Identify which cell holds the provided text, then report its (x, y) central coordinate. 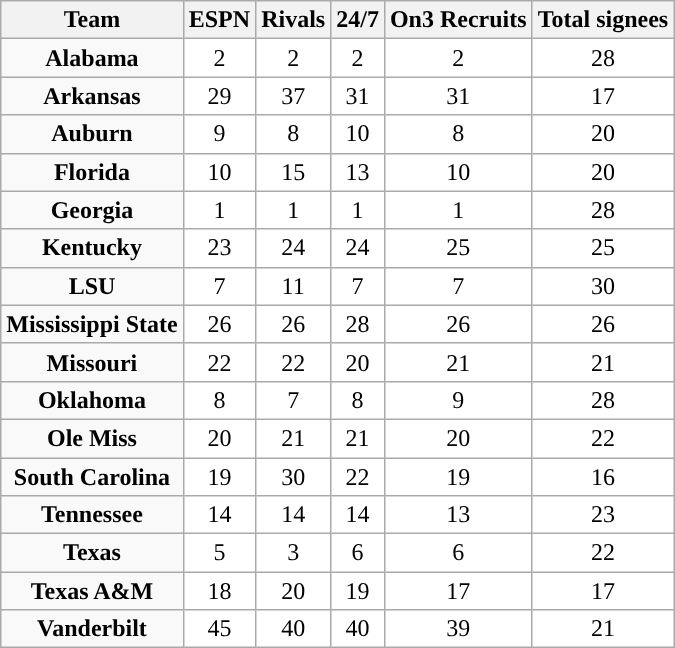
Texas A&M (92, 591)
LSU (92, 286)
Rivals (294, 20)
Mississippi State (92, 324)
Total signees (603, 20)
Auburn (92, 134)
16 (603, 477)
24/7 (358, 20)
5 (219, 553)
Georgia (92, 210)
On3 Recruits (458, 20)
Ole Miss (92, 438)
45 (219, 629)
Florida (92, 172)
Tennessee (92, 515)
Oklahoma (92, 400)
Kentucky (92, 248)
Arkansas (92, 96)
3 (294, 553)
Texas (92, 553)
37 (294, 96)
Vanderbilt (92, 629)
Alabama (92, 58)
18 (219, 591)
Missouri (92, 362)
ESPN (219, 20)
15 (294, 172)
Team (92, 20)
39 (458, 629)
29 (219, 96)
11 (294, 286)
South Carolina (92, 477)
